Return the [X, Y] coordinate for the center point of the cell that contains the specified text.  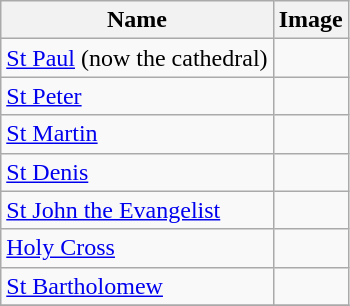
St Peter [137, 96]
St Denis [137, 172]
Image [310, 20]
St John the Evangelist [137, 210]
St Martin [137, 134]
Name [137, 20]
Holy Cross [137, 248]
St Bartholomew [137, 286]
St Paul (now the cathedral) [137, 58]
